Extract the (x, y) coordinate from the center of the cell holding the provided text.  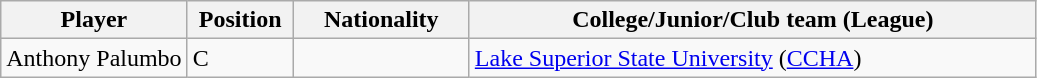
College/Junior/Club team (League) (752, 20)
C (240, 58)
Player (94, 20)
Position (240, 20)
Anthony Palumbo (94, 58)
Lake Superior State University (CCHA) (752, 58)
Nationality (381, 20)
